Locate the cell with the specified text and output its [X, Y] center coordinate. 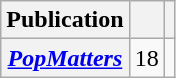
18 [146, 58]
Publication [65, 20]
PopMatters [65, 58]
